Locate the cell with the specified text and output its (X, Y) center coordinate. 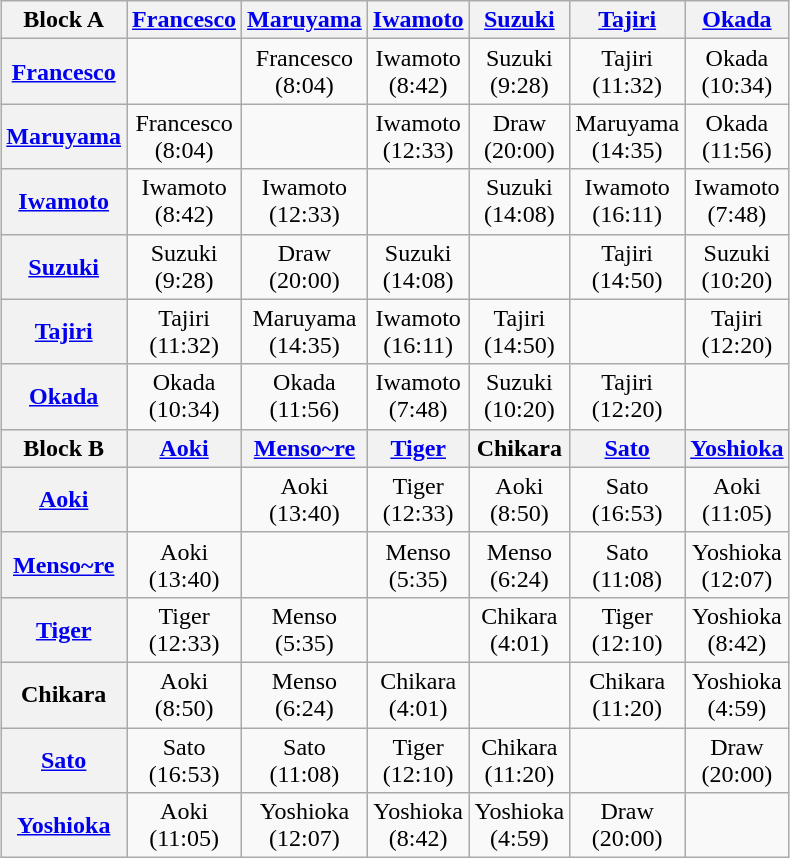
Block B (64, 448)
Block A (64, 20)
